Extract the [x, y] coordinate from the center of the cell holding the provided text.  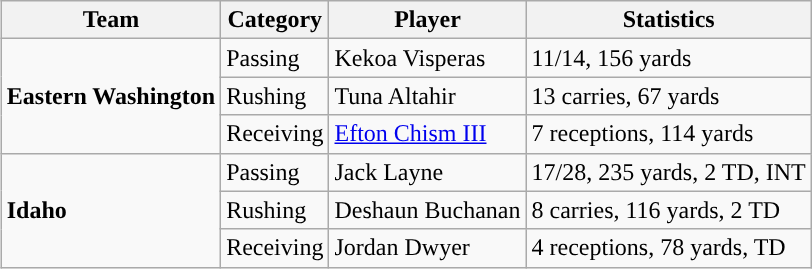
Player [428, 20]
Tuna Altahir [428, 96]
Team [110, 20]
Idaho [110, 210]
11/14, 156 yards [668, 58]
Jack Layne [428, 172]
Efton Chism III [428, 134]
Jordan Dwyer [428, 248]
8 carries, 116 yards, 2 TD [668, 210]
Eastern Washington [110, 96]
13 carries, 67 yards [668, 96]
17/28, 235 yards, 2 TD, INT [668, 172]
Category [275, 20]
7 receptions, 114 yards [668, 134]
Deshaun Buchanan [428, 210]
4 receptions, 78 yards, TD [668, 248]
Statistics [668, 20]
Kekoa Visperas [428, 58]
